For the text-containing cell, return its midpoint in (x, y) coordinate format. 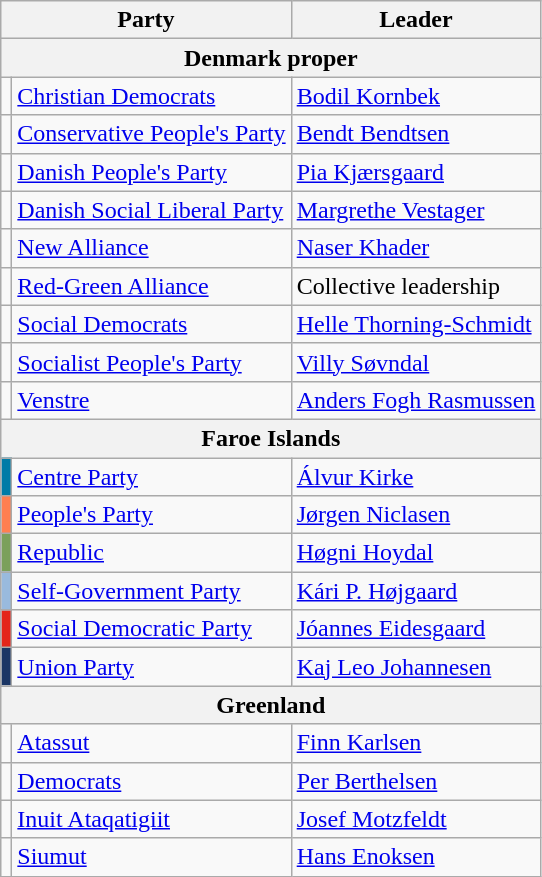
Margrethe Vestager (416, 210)
Jóannes Eidesgaard (416, 629)
Bendt Bendtsen (416, 134)
Anders Fogh Rasmussen (416, 400)
Union Party (152, 667)
Pia Kjærsgaard (416, 172)
Collective leadership (416, 286)
People's Party (152, 515)
Per Berthelsen (416, 781)
Danish People's Party (152, 172)
Conservative People's Party (152, 134)
Helle Thorning-Schmidt (416, 324)
Centre Party (152, 477)
Denmark proper (271, 58)
New Alliance (152, 248)
Socialist People's Party (152, 362)
Faroe Islands (271, 438)
Greenland (271, 705)
Christian Democrats (152, 96)
Høgni Hoydal (416, 553)
Jørgen Niclasen (416, 515)
Hans Enoksen (416, 857)
Self-Government Party (152, 591)
Party (146, 20)
Atassut (152, 743)
Leader (416, 20)
Republic (152, 553)
Inuit Ataqatigiit (152, 819)
Naser Khader (416, 248)
Josef Motzfeldt (416, 819)
Danish Social Liberal Party (152, 210)
Finn Karlsen (416, 743)
Social Democrats (152, 324)
Siumut (152, 857)
Bodil Kornbek (416, 96)
Democrats (152, 781)
Villy Søvndal (416, 362)
Venstre (152, 400)
Social Democratic Party (152, 629)
Kári P. Højgaard (416, 591)
Álvur Kirke (416, 477)
Kaj Leo Johannesen (416, 667)
Red-Green Alliance (152, 286)
